Determine the (X, Y) coordinate at the center of the cell enclosing the given text.  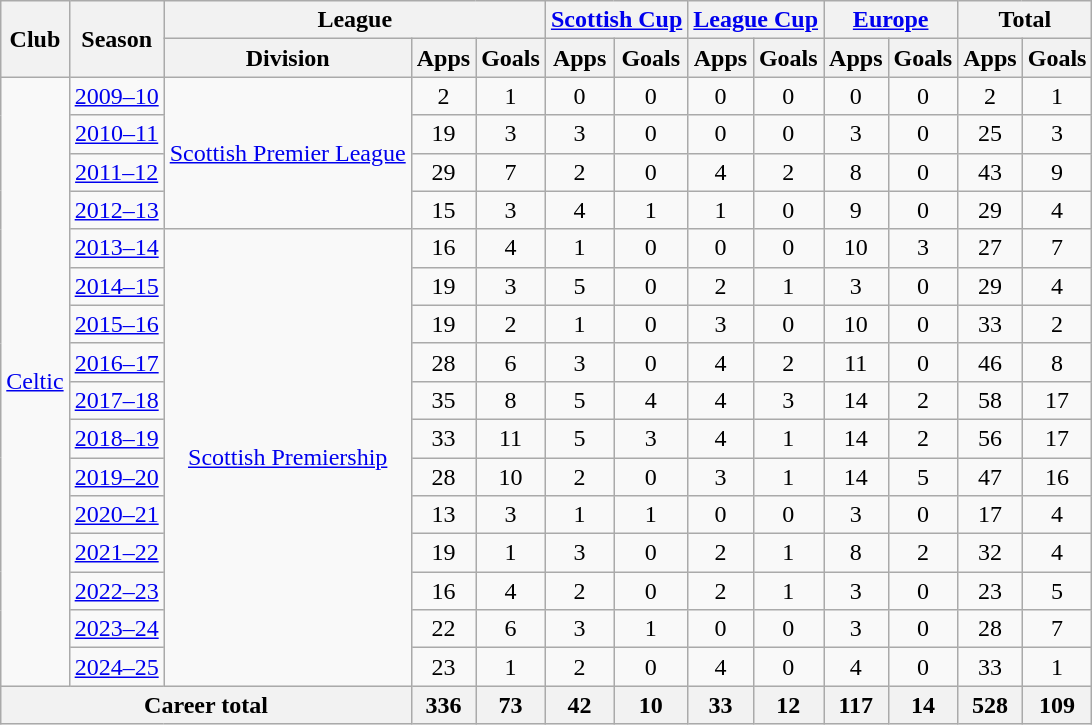
58 (990, 400)
Scottish Premier League (288, 153)
528 (990, 705)
46 (990, 362)
117 (856, 705)
Scottish Cup (616, 20)
73 (511, 705)
Division (288, 58)
2013–14 (116, 248)
Club (35, 39)
47 (990, 477)
2020–21 (116, 515)
2024–25 (116, 667)
2022–23 (116, 591)
Career total (206, 705)
Total (1025, 20)
2023–24 (116, 629)
15 (443, 210)
Scottish Premiership (288, 458)
2016–17 (116, 362)
42 (579, 705)
2010–11 (116, 134)
Season (116, 39)
56 (990, 438)
2021–22 (116, 553)
22 (443, 629)
32 (990, 553)
Celtic (35, 382)
43 (990, 172)
27 (990, 248)
336 (443, 705)
13 (443, 515)
2015–16 (116, 324)
2019–20 (116, 477)
35 (443, 400)
2011–12 (116, 172)
12 (788, 705)
2014–15 (116, 286)
2018–19 (116, 438)
League Cup (756, 20)
League (354, 20)
2017–18 (116, 400)
Europe (891, 20)
25 (990, 134)
2012–13 (116, 210)
109 (1057, 705)
2009–10 (116, 96)
